Pinpoint the cell where the given text exists, returning its (x, y) midpoint coordinate. 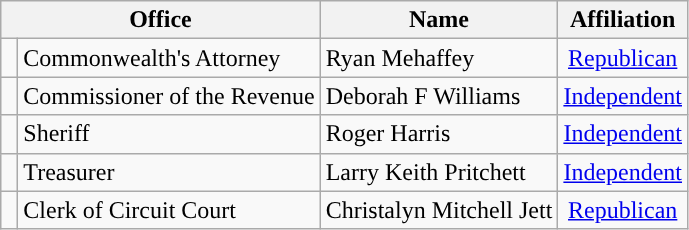
Christalyn Mitchell Jett (439, 210)
Office (160, 20)
Larry Keith Pritchett (439, 172)
Sheriff (169, 134)
Treasurer (169, 172)
Name (439, 20)
Deborah F Williams (439, 96)
Commissioner of the Revenue (169, 96)
Roger Harris (439, 134)
Ryan Mehaffey (439, 58)
Commonwealth's Attorney (169, 58)
Affiliation (623, 20)
Clerk of Circuit Court (169, 210)
